From the cell containing the given text, extract its center point as (x, y) coordinate. 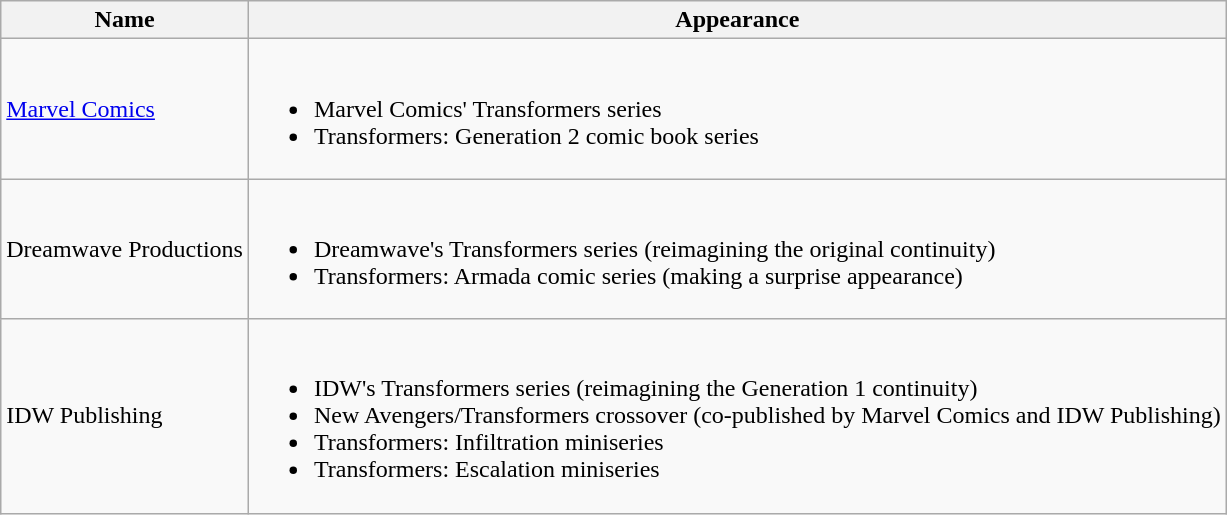
IDW Publishing (125, 416)
Dreamwave Productions (125, 249)
Name (125, 20)
Marvel Comics' Transformers seriesTransformers: Generation 2 comic book series (737, 109)
Marvel Comics (125, 109)
Appearance (737, 20)
Dreamwave's Transformers series (reimagining the original continuity)Transformers: Armada comic series (making a surprise appearance) (737, 249)
